From the cell containing the given text, extract its center point as [X, Y] coordinate. 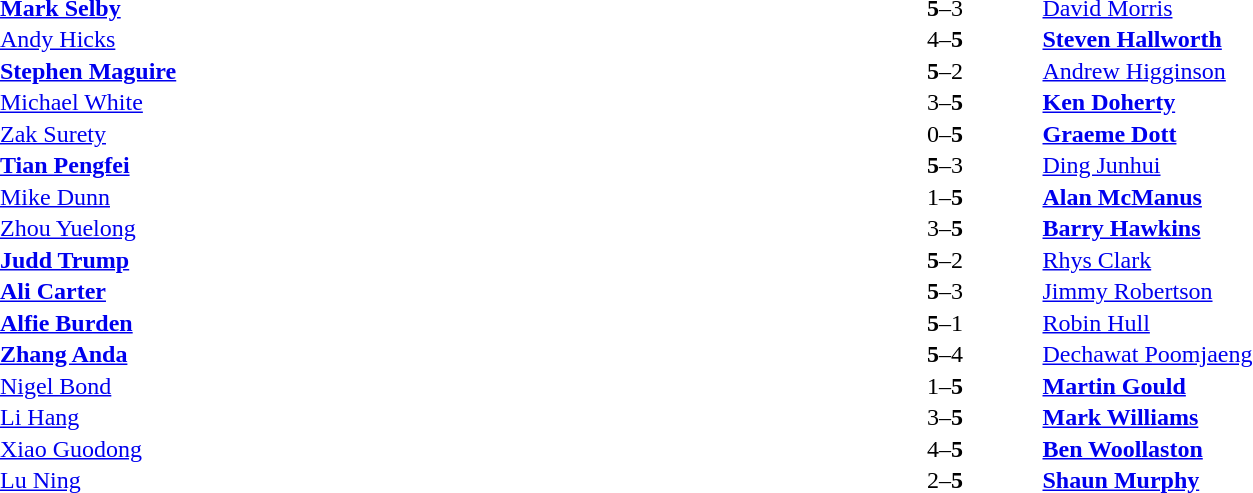
5–4 [944, 355]
5–1 [944, 323]
0–5 [944, 134]
